Output the (x, y) coordinate of the center of the cell containing the given text.  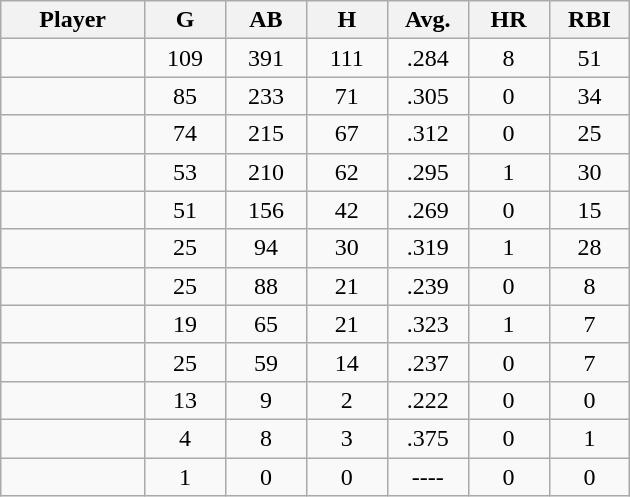
Avg. (428, 20)
14 (346, 362)
53 (186, 172)
RBI (590, 20)
111 (346, 58)
391 (266, 58)
34 (590, 96)
109 (186, 58)
.375 (428, 438)
2 (346, 400)
210 (266, 172)
.312 (428, 134)
.237 (428, 362)
.222 (428, 400)
.305 (428, 96)
.269 (428, 210)
.239 (428, 286)
4 (186, 438)
67 (346, 134)
G (186, 20)
85 (186, 96)
13 (186, 400)
215 (266, 134)
.295 (428, 172)
9 (266, 400)
233 (266, 96)
Player (73, 20)
---- (428, 477)
88 (266, 286)
156 (266, 210)
74 (186, 134)
H (346, 20)
42 (346, 210)
HR (508, 20)
71 (346, 96)
65 (266, 324)
15 (590, 210)
.284 (428, 58)
94 (266, 248)
AB (266, 20)
62 (346, 172)
3 (346, 438)
.323 (428, 324)
59 (266, 362)
19 (186, 324)
28 (590, 248)
.319 (428, 248)
